From the cell containing the given text, extract its center point as [x, y] coordinate. 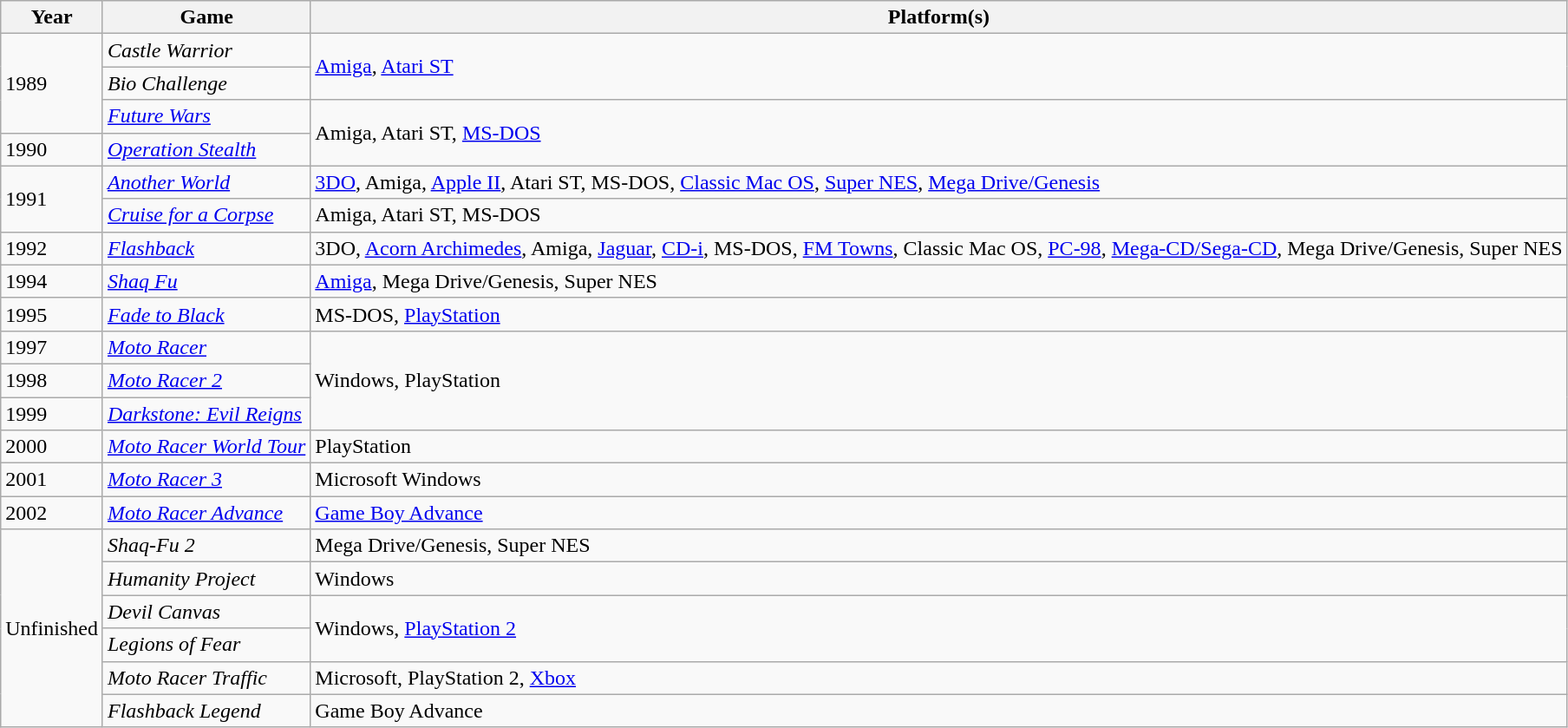
Humanity Project [206, 579]
Moto Racer 3 [206, 480]
Microsoft, PlayStation 2, Xbox [938, 678]
Unfinished [52, 628]
Castle Warrior [206, 50]
1998 [52, 380]
Moto Racer Traffic [206, 678]
1991 [52, 199]
PlayStation [938, 447]
Devil Canvas [206, 612]
Moto Racer 2 [206, 380]
3DO, Amiga, Apple II, Atari ST, MS-DOS, Classic Mac OS, Super NES, Mega Drive/Genesis [938, 182]
Amiga, Mega Drive/Genesis, Super NES [938, 281]
Bio Challenge [206, 83]
Operation Stealth [206, 149]
2001 [52, 480]
Fade to Black [206, 314]
1994 [52, 281]
Mega Drive/Genesis, Super NES [938, 546]
Future Wars [206, 116]
Game [206, 17]
Flashback Legend [206, 711]
Windows, PlayStation 2 [938, 628]
Flashback [206, 248]
Moto Racer World Tour [206, 447]
1997 [52, 347]
Amiga, Atari ST [938, 67]
1989 [52, 83]
Shaq Fu [206, 281]
Legions of Fear [206, 645]
MS-DOS, PlayStation [938, 314]
Darkstone: Evil Reigns [206, 414]
3DO, Acorn Archimedes, Amiga, Jaguar, CD-i, MS-DOS, FM Towns, Classic Mac OS, PC-98, Mega-CD/Sega-CD, Mega Drive/Genesis, Super NES [938, 248]
1992 [52, 248]
Platform(s) [938, 17]
Moto Racer Advance [206, 513]
Windows [938, 579]
1995 [52, 314]
Shaq-Fu 2 [206, 546]
Microsoft Windows [938, 480]
2002 [52, 513]
1999 [52, 414]
Cruise for a Corpse [206, 215]
1990 [52, 149]
Moto Racer [206, 347]
Year [52, 17]
Another World [206, 182]
2000 [52, 447]
Windows, PlayStation [938, 380]
